Search for the cell housing the specified text and yield its [x, y] center coordinate. 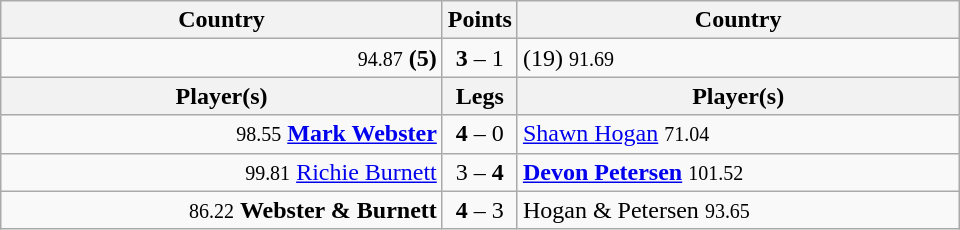
Shawn Hogan 71.04 [738, 134]
Hogan & Petersen 93.65 [738, 210]
4 – 3 [480, 210]
86.22 Webster & Burnett [222, 210]
Devon Petersen 101.52 [738, 172]
3 – 4 [480, 172]
3 – 1 [480, 58]
(19) 91.69 [738, 58]
94.87 (5) [222, 58]
4 – 0 [480, 134]
99.81 Richie Burnett [222, 172]
Legs [480, 96]
98.55 Mark Webster [222, 134]
Points [480, 20]
